Return the (x, y) coordinate for the center point of the cell that contains the specified text.  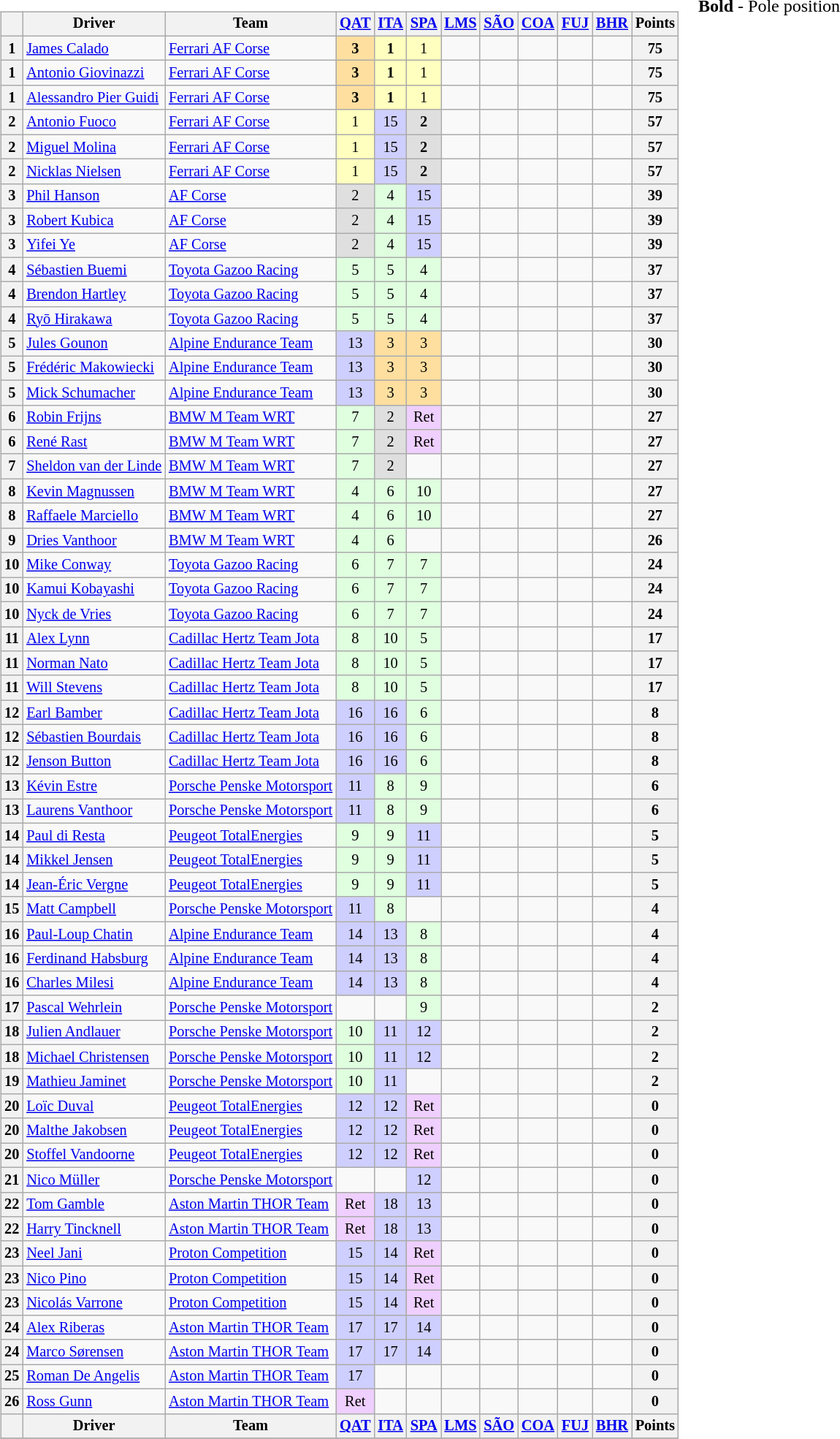
Will Stevens (93, 688)
Frédéric Makowiecki (93, 368)
Julien Andlauer (93, 1033)
Mathieu Jaminet (93, 1082)
Antonio Fuoco (93, 122)
Alessandro Pier Guidi (93, 98)
Paul-Loup Chatin (93, 934)
Neel Jani (93, 1253)
Mikkel Jensen (93, 860)
Charles Milesi (93, 983)
Earl Bamber (93, 713)
Nico Müller (93, 1180)
Paul di Resta (93, 835)
Robin Frijns (93, 417)
Jean-Éric Vergne (93, 885)
Nico Pino (93, 1278)
Kévin Estre (93, 786)
Loïc Duval (93, 1106)
Pascal Wehrlein (93, 1008)
Jenson Button (93, 762)
Phil Hanson (93, 196)
Kamui Kobayashi (93, 590)
Mick Schumacher (93, 392)
Harry Tincknell (93, 1229)
Roman De Angelis (93, 1377)
25 (12, 1377)
Alex Riberas (93, 1327)
Kevin Magnussen (93, 491)
Nyck de Vries (93, 614)
Alex Lynn (93, 639)
Sébastien Buemi (93, 270)
Sheldon van der Linde (93, 466)
Ferdinand Habsburg (93, 959)
Antonio Giovinazzi (93, 73)
Laurens Vanthoor (93, 811)
Matt Campbell (93, 909)
Nicklas Nielsen (93, 172)
Yifei Ye (93, 246)
Mike Conway (93, 565)
James Calado (93, 48)
Jules Gounon (93, 343)
Nicolás Varrone (93, 1303)
Sébastien Bourdais (93, 737)
Norman Nato (93, 664)
Ross Gunn (93, 1401)
Brendon Hartley (93, 295)
Dries Vanthoor (93, 540)
19 (12, 1082)
Miguel Molina (93, 147)
Robert Kubica (93, 221)
Raffaele Marciello (93, 516)
Marco Sørensen (93, 1352)
21 (12, 1180)
Stoffel Vandoorne (93, 1155)
Malthe Jakobsen (93, 1131)
Ryō Hirakawa (93, 319)
René Rast (93, 442)
Tom Gamble (93, 1204)
Michael Christensen (93, 1057)
